Identify which cell holds the provided text, then report its [x, y] central coordinate. 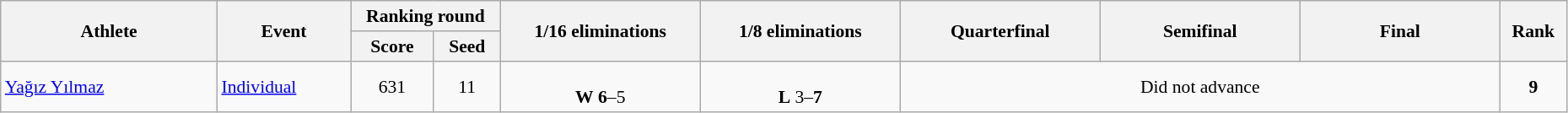
Athlete [110, 30]
11 [467, 86]
Score [393, 46]
631 [393, 86]
9 [1533, 86]
Quarterfinal [1000, 30]
Individual [284, 86]
Seed [467, 46]
L 3–7 [800, 86]
Ranking round [426, 16]
Did not advance [1199, 86]
Semifinal [1199, 30]
Final [1400, 30]
W 6–5 [601, 86]
Event [284, 30]
1/16 eliminations [601, 30]
Yağız Yılmaz [110, 86]
Rank [1533, 30]
1/8 eliminations [800, 30]
